Determine the [X, Y] coordinate at the center of the cell enclosing the given text.  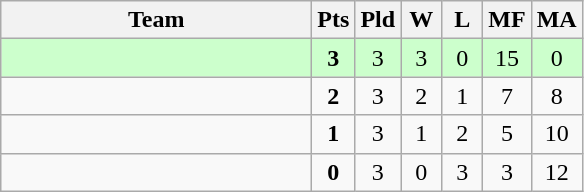
Pld [378, 20]
W [422, 20]
15 [507, 58]
MF [507, 20]
Pts [334, 20]
Team [156, 20]
L [462, 20]
7 [507, 96]
8 [556, 96]
12 [556, 172]
5 [507, 134]
MA [556, 20]
10 [556, 134]
